Detect which cell encompasses the target text, then output its (x, y) center coordinate. 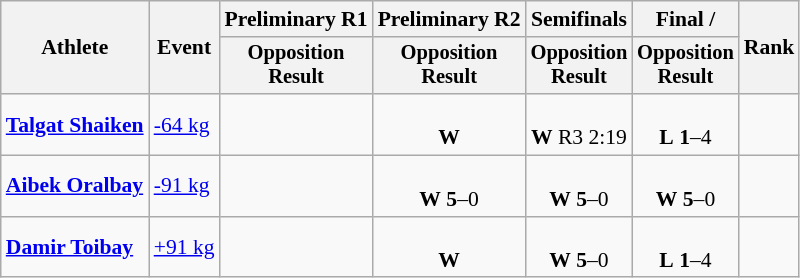
Damir Toibay (75, 248)
Rank (770, 48)
Talgat Shaiken (75, 124)
+91 kg (184, 248)
Event (184, 48)
Athlete (75, 48)
Preliminary R2 (450, 19)
Final / (686, 19)
W R3 2:19 (580, 124)
Aibek Oralbay (75, 186)
Preliminary R1 (296, 19)
-91 kg (184, 186)
Semifinals (580, 19)
-64 kg (184, 124)
